Output the (x, y) coordinate of the center of the cell containing the given text.  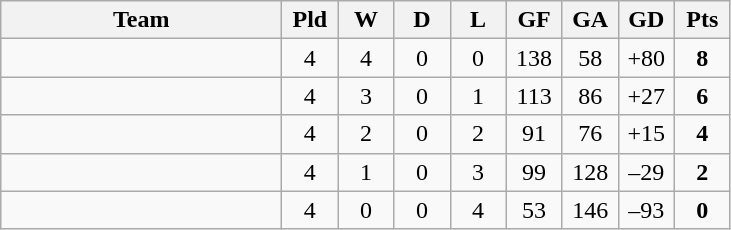
W (366, 20)
+15 (646, 134)
113 (534, 96)
86 (590, 96)
128 (590, 172)
53 (534, 210)
99 (534, 172)
–93 (646, 210)
Pld (310, 20)
Team (142, 20)
GF (534, 20)
8 (702, 58)
L (478, 20)
6 (702, 96)
58 (590, 58)
+80 (646, 58)
D (422, 20)
GD (646, 20)
138 (534, 58)
GA (590, 20)
+27 (646, 96)
Pts (702, 20)
–29 (646, 172)
76 (590, 134)
91 (534, 134)
146 (590, 210)
